Return [X, Y] of the center of cell containing provided text 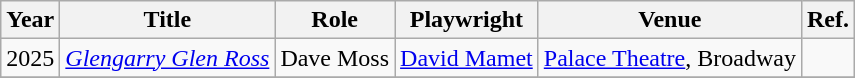
Title [168, 20]
Role [335, 20]
Dave Moss [335, 58]
Ref. [828, 20]
2025 [30, 58]
Playwright [467, 20]
Glengarry Glen Ross [168, 58]
Year [30, 20]
Palace Theatre, Broadway [670, 58]
David Mamet [467, 58]
Venue [670, 20]
